Scan for the cell matching the given text and deliver its (X, Y) coordinate at center. 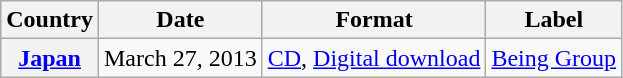
Label (554, 20)
Being Group (554, 58)
Date (180, 20)
March 27, 2013 (180, 58)
CD, Digital download (374, 58)
Country (50, 20)
Format (374, 20)
Japan (50, 58)
